Capture the cell that displays the provided text and extract its (X, Y) central coordinate. 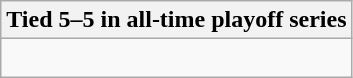
Tied 5–5 in all-time playoff series (176, 20)
